Provide the [x, y] coordinate of the cell's center where the given text is located.  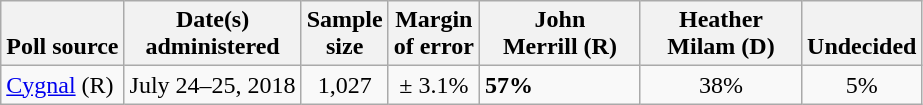
Date(s)administered [212, 34]
HeatherMilam (D) [720, 34]
July 24–25, 2018 [212, 85]
Cygnal (R) [62, 85]
38% [720, 85]
JohnMerrill (R) [560, 34]
Marginof error [434, 34]
1,027 [344, 85]
± 3.1% [434, 85]
5% [862, 85]
Poll source [62, 34]
Undecided [862, 34]
Samplesize [344, 34]
57% [560, 85]
